Search for the cell housing the specified text and yield its [X, Y] center coordinate. 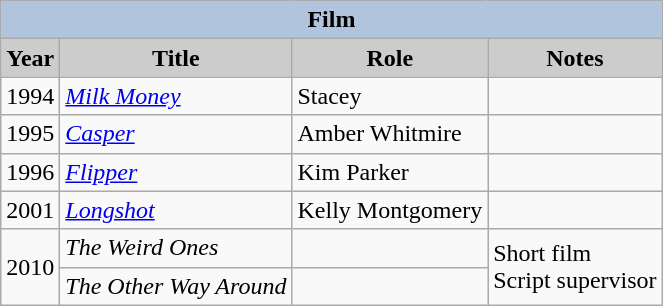
Role [390, 58]
Stacey [390, 96]
Short film Script supervisor [575, 267]
The Other Way Around [176, 286]
Flipper [176, 172]
2010 [30, 267]
2001 [30, 210]
1995 [30, 134]
Longshot [176, 210]
1996 [30, 172]
Notes [575, 58]
The Weird Ones [176, 248]
Film [332, 20]
Kelly Montgomery [390, 210]
1994 [30, 96]
Amber Whitmire [390, 134]
Kim Parker [390, 172]
Year [30, 58]
Milk Money [176, 96]
Casper [176, 134]
Title [176, 58]
